Extract the (x, y) coordinate from the center of the cell holding the provided text.  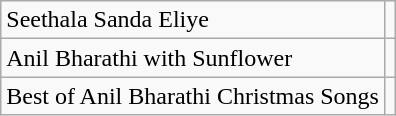
Best of Anil Bharathi Christmas Songs (193, 96)
Anil Bharathi with Sunflower (193, 58)
Seethala Sanda Eliye (193, 20)
